Scan for the cell matching the given text and deliver its (X, Y) coordinate at center. 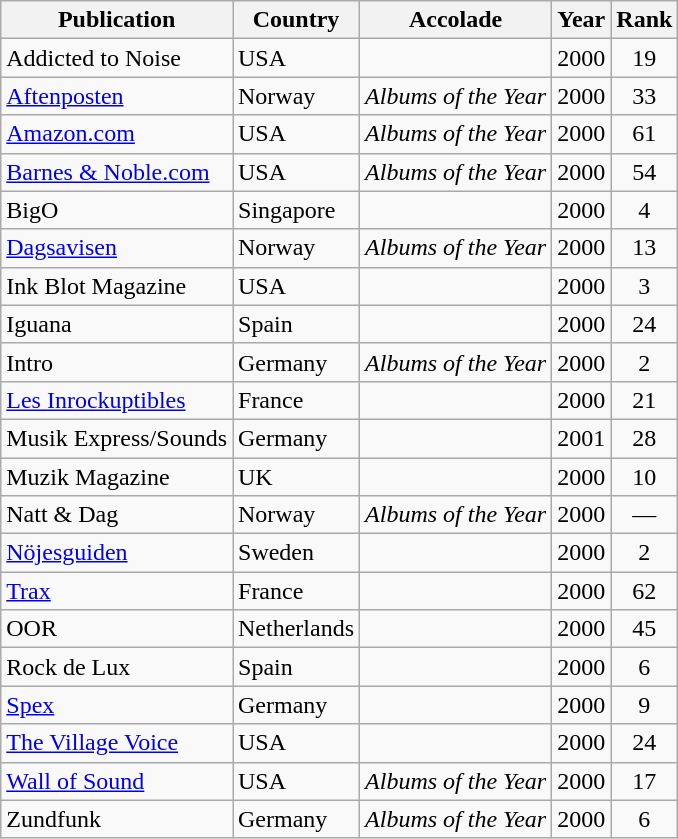
33 (644, 96)
— (644, 515)
Iguana (117, 324)
Addicted to Noise (117, 58)
Barnes & Noble.com (117, 172)
Rank (644, 20)
Wall of Sound (117, 781)
17 (644, 781)
Nöjesguiden (117, 553)
Ink Blot Magazine (117, 286)
9 (644, 705)
UK (296, 477)
Aftenposten (117, 96)
Dagsavisen (117, 248)
The Village Voice (117, 743)
10 (644, 477)
21 (644, 400)
BigO (117, 210)
Trax (117, 591)
Publication (117, 20)
Muzik Magazine (117, 477)
61 (644, 134)
Intro (117, 362)
54 (644, 172)
Musik Express/Sounds (117, 438)
19 (644, 58)
OOR (117, 629)
Country (296, 20)
Netherlands (296, 629)
45 (644, 629)
Zundfunk (117, 819)
Amazon.com (117, 134)
Les Inrockuptibles (117, 400)
Spex (117, 705)
2001 (582, 438)
62 (644, 591)
28 (644, 438)
13 (644, 248)
Singapore (296, 210)
Natt & Dag (117, 515)
4 (644, 210)
Accolade (456, 20)
Year (582, 20)
Rock de Lux (117, 667)
Sweden (296, 553)
3 (644, 286)
